Extract the (X, Y) coordinate from the center of the cell holding the provided text.  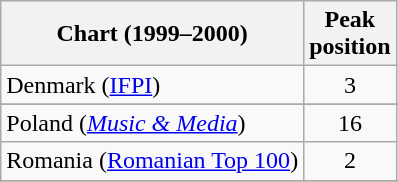
2 (350, 161)
Romania (Romanian Top 100) (152, 161)
3 (350, 85)
16 (350, 123)
Denmark (IFPI) (152, 85)
Poland (Music & Media) (152, 123)
Chart (1999–2000) (152, 34)
Peakposition (350, 34)
